For the text-containing cell, return its midpoint in (x, y) coordinate format. 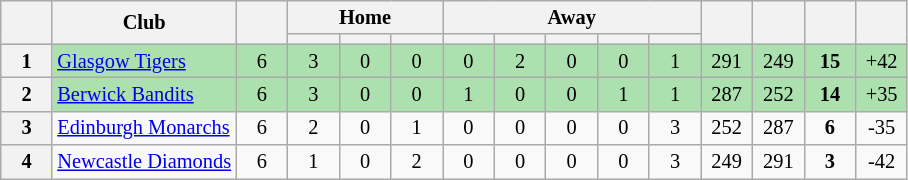
Club (144, 22)
14 (830, 94)
-42 (882, 162)
15 (830, 61)
+35 (882, 94)
-35 (882, 128)
Newcastle Diamonds (144, 162)
Away (572, 17)
Berwick Bandits (144, 94)
Glasgow Tigers (144, 61)
+42 (882, 61)
Edinburgh Monarchs (144, 128)
Home (366, 17)
4 (27, 162)
